Output the [X, Y] coordinate of the center of the cell containing the given text.  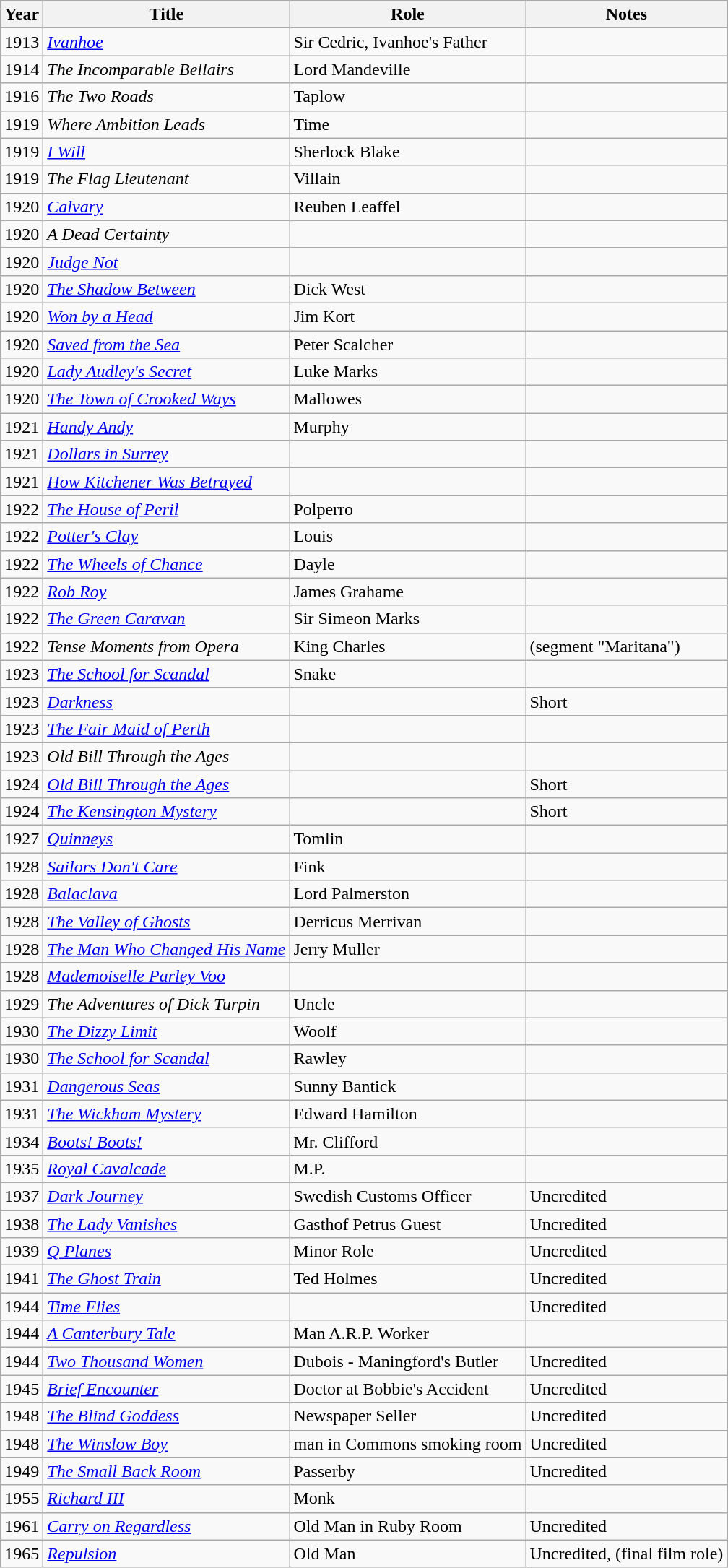
Richard III [166, 1499]
I Will [166, 152]
Sunny Bantick [407, 1086]
Time [407, 124]
Sir Simeon Marks [407, 619]
The Winslow Boy [166, 1444]
Jerry Muller [407, 949]
Old Man in Ruby Room [407, 1526]
The House of Peril [166, 509]
Role [407, 14]
Murphy [407, 427]
Judge Not [166, 261]
How Kitchener Was Betrayed [166, 482]
Tense Moments from Opera [166, 646]
Dangerous Seas [166, 1086]
Ted Holmes [407, 1279]
Monk [407, 1499]
1965 [22, 1554]
The Kensington Mystery [166, 812]
Royal Cavalcade [166, 1169]
Uncredited, (final film role) [627, 1554]
Repulsion [166, 1554]
The Adventures of Dick Turpin [166, 1004]
(segment "Maritana") [627, 646]
1913 [22, 42]
Woolf [407, 1031]
Gasthof Petrus Guest [407, 1224]
Mallowes [407, 399]
Derricus Merrivan [407, 922]
Tomlin [407, 839]
The Blind Goddess [166, 1416]
Quinneys [166, 839]
1935 [22, 1169]
Boots! Boots! [166, 1141]
1961 [22, 1526]
Calvary [166, 207]
1941 [22, 1279]
Uncle [407, 1004]
Taplow [407, 97]
A Dead Certainty [166, 234]
1938 [22, 1224]
Handy Andy [166, 427]
1939 [22, 1252]
Man A.R.P. Worker [407, 1334]
Where Ambition Leads [166, 124]
Jim Kort [407, 316]
Year [22, 14]
Villain [407, 179]
1955 [22, 1499]
1934 [22, 1141]
Dayle [407, 564]
Balaclava [166, 894]
Sir Cedric, Ivanhoe's Father [407, 42]
Two Thousand Women [166, 1361]
Lady Audley's Secret [166, 372]
Louis [407, 537]
Lord Mandeville [407, 69]
The Green Caravan [166, 619]
Peter Scalcher [407, 345]
Potter's Clay [166, 537]
1916 [22, 97]
Luke Marks [407, 372]
Passerby [407, 1471]
The Small Back Room [166, 1471]
Minor Role [407, 1252]
The Lady Vanishes [166, 1224]
1937 [22, 1196]
Edward Hamilton [407, 1114]
The Ghost Train [166, 1279]
The Fair Maid of Perth [166, 729]
The Incomparable Bellairs [166, 69]
Title [166, 14]
The Shadow Between [166, 289]
1949 [22, 1471]
Rob Roy [166, 592]
1914 [22, 69]
Sherlock Blake [407, 152]
Mademoiselle Parley Voo [166, 976]
Newspaper Seller [407, 1416]
Dollars in Surrey [166, 454]
Fink [407, 867]
Notes [627, 14]
Q Planes [166, 1252]
1927 [22, 839]
Dark Journey [166, 1196]
Dubois - Maningford's Butler [407, 1361]
Old Man [407, 1554]
Reuben Leaffel [407, 207]
A Canterbury Tale [166, 1334]
Won by a Head [166, 316]
man in Commons smoking room [407, 1444]
Dick West [407, 289]
Ivanhoe [166, 42]
Swedish Customs Officer [407, 1196]
The Two Roads [166, 97]
1945 [22, 1389]
The Wheels of Chance [166, 564]
The Man Who Changed His Name [166, 949]
Doctor at Bobbie's Accident [407, 1389]
Polperro [407, 509]
Lord Palmerston [407, 894]
Saved from the Sea [166, 345]
James Grahame [407, 592]
Sailors Don't Care [166, 867]
The Flag Lieutenant [166, 179]
The Dizzy Limit [166, 1031]
M.P. [407, 1169]
Carry on Regardless [166, 1526]
The Valley of Ghosts [166, 922]
Snake [407, 674]
Brief Encounter [166, 1389]
King Charles [407, 646]
Rawley [407, 1059]
1929 [22, 1004]
The Wickham Mystery [166, 1114]
The Town of Crooked Ways [166, 399]
Darkness [166, 701]
Time Flies [166, 1307]
Mr. Clifford [407, 1141]
